Locate the cell with the specified text and output its (X, Y) center coordinate. 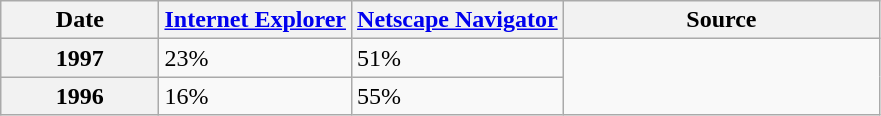
16% (256, 96)
Source (721, 20)
55% (458, 96)
Internet Explorer (256, 20)
51% (458, 58)
Netscape Navigator (458, 20)
23% (256, 58)
1996 (80, 96)
1997 (80, 58)
Date (80, 20)
